Search for the cell housing the specified text and yield its [X, Y] center coordinate. 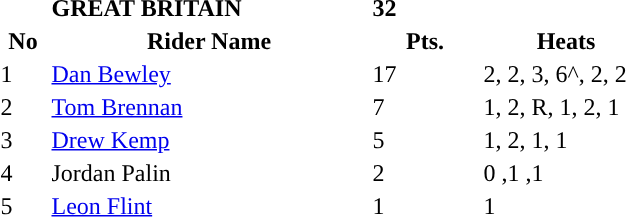
7 [425, 107]
Dan Bewley [209, 74]
Pts. [425, 41]
2 [425, 173]
Rider Name [209, 41]
Jordan Palin [209, 173]
17 [425, 74]
5 [425, 140]
Tom Brennan [209, 107]
Drew Kemp [209, 140]
